From the cell containing the given text, extract its center point as [X, Y] coordinate. 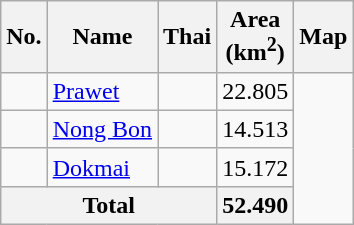
52.490 [256, 205]
Prawet [102, 91]
Nong Bon [102, 129]
Thai [188, 37]
22.805 [256, 91]
Area(km2) [256, 37]
Dokmai [102, 167]
Name [102, 37]
15.172 [256, 167]
14.513 [256, 129]
No. [24, 37]
Map [324, 37]
Total [109, 205]
